For the text-containing cell, return its midpoint in (x, y) coordinate format. 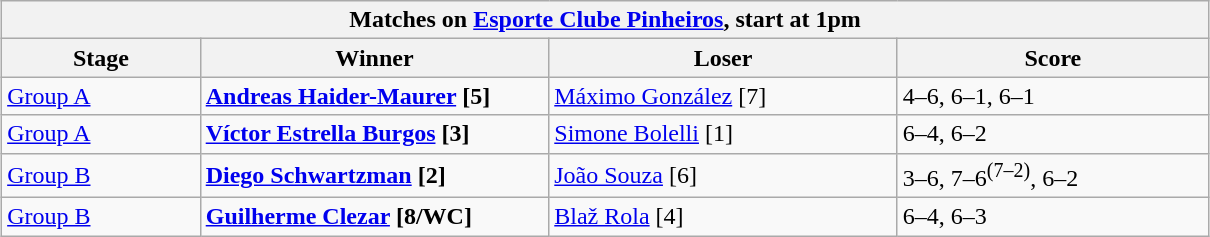
Blaž Rola [4] (724, 217)
6–4, 6–3 (1052, 217)
Winner (374, 58)
Víctor Estrella Burgos [3] (374, 134)
Simone Bolelli [1] (724, 134)
João Souza [6] (724, 176)
Máximo González [7] (724, 96)
Matches on Esporte Clube Pinheiros, start at 1pm (606, 20)
Score (1052, 58)
Loser (724, 58)
3–6, 7–6(7–2), 6–2 (1052, 176)
Stage (102, 58)
Andreas Haider-Maurer [5] (374, 96)
4–6, 6–1, 6–1 (1052, 96)
Guilherme Clezar [8/WC] (374, 217)
Diego Schwartzman [2] (374, 176)
6–4, 6–2 (1052, 134)
